Return the (X, Y) coordinate for the center point of the cell that contains the specified text.  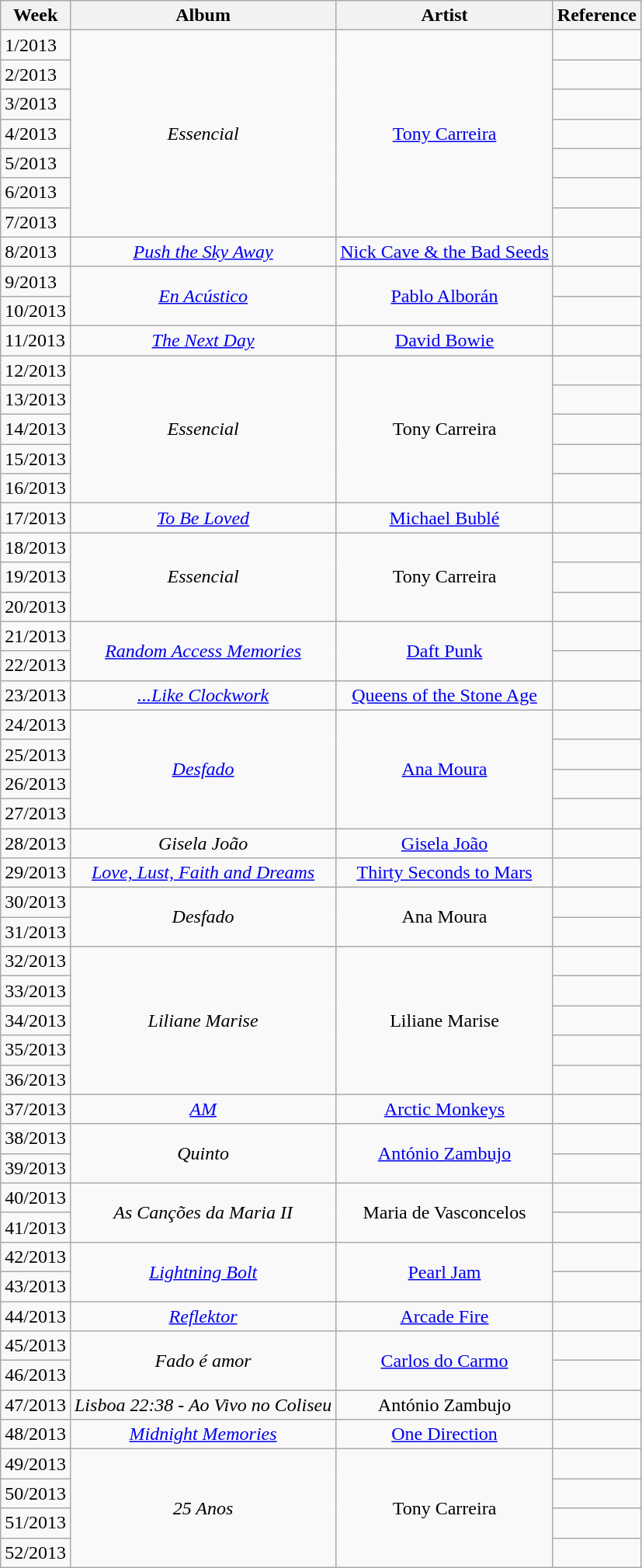
2/2013 (36, 75)
12/2013 (36, 370)
Pablo Alborán (445, 296)
51/2013 (36, 1523)
13/2013 (36, 400)
45/2013 (36, 1346)
22/2013 (36, 666)
Lightning Bolt (203, 1271)
17/2013 (36, 518)
24/2013 (36, 725)
39/2013 (36, 1168)
10/2013 (36, 311)
Reference (596, 16)
46/2013 (36, 1375)
47/2013 (36, 1405)
Daft Punk (445, 651)
Arcade Fire (445, 1316)
50/2013 (36, 1493)
25/2013 (36, 754)
6/2013 (36, 193)
26/2013 (36, 784)
25 Anos (203, 1508)
Maria de Vasconcelos (445, 1212)
43/2013 (36, 1286)
Quinto (203, 1153)
One Direction (445, 1434)
Carlos do Carmo (445, 1361)
38/2013 (36, 1139)
Lisboa 22:38 - Ao Vivo no Coliseu (203, 1405)
Midnight Memories (203, 1434)
3/2013 (36, 104)
14/2013 (36, 429)
40/2013 (36, 1198)
21/2013 (36, 636)
19/2013 (36, 577)
48/2013 (36, 1434)
35/2013 (36, 1050)
32/2013 (36, 961)
AM (203, 1109)
Nick Cave & the Bad Seeds (445, 252)
28/2013 (36, 843)
To Be Loved (203, 518)
Michael Bublé (445, 518)
42/2013 (36, 1257)
Love, Lust, Faith and Dreams (203, 873)
Thirty Seconds to Mars (445, 873)
18/2013 (36, 548)
Arctic Monkeys (445, 1109)
11/2013 (36, 340)
Pearl Jam (445, 1271)
36/2013 (36, 1080)
16/2013 (36, 488)
7/2013 (36, 222)
En Acústico (203, 296)
34/2013 (36, 1020)
David Bowie (445, 340)
8/2013 (36, 252)
Queens of the Stone Age (445, 695)
30/2013 (36, 902)
41/2013 (36, 1227)
4/2013 (36, 134)
37/2013 (36, 1109)
23/2013 (36, 695)
15/2013 (36, 459)
Album (203, 16)
Artist (445, 16)
49/2013 (36, 1464)
...Like Clockwork (203, 695)
Week (36, 16)
31/2013 (36, 932)
33/2013 (36, 991)
Push the Sky Away (203, 252)
52/2013 (36, 1552)
9/2013 (36, 281)
Fado é amor (203, 1361)
20/2013 (36, 607)
27/2013 (36, 813)
29/2013 (36, 873)
44/2013 (36, 1316)
Random Access Memories (203, 651)
5/2013 (36, 163)
Reflektor (203, 1316)
As Canções da Maria II (203, 1212)
The Next Day (203, 340)
1/2013 (36, 45)
